Pinpoint the cell where the given text exists, returning its [X, Y] midpoint coordinate. 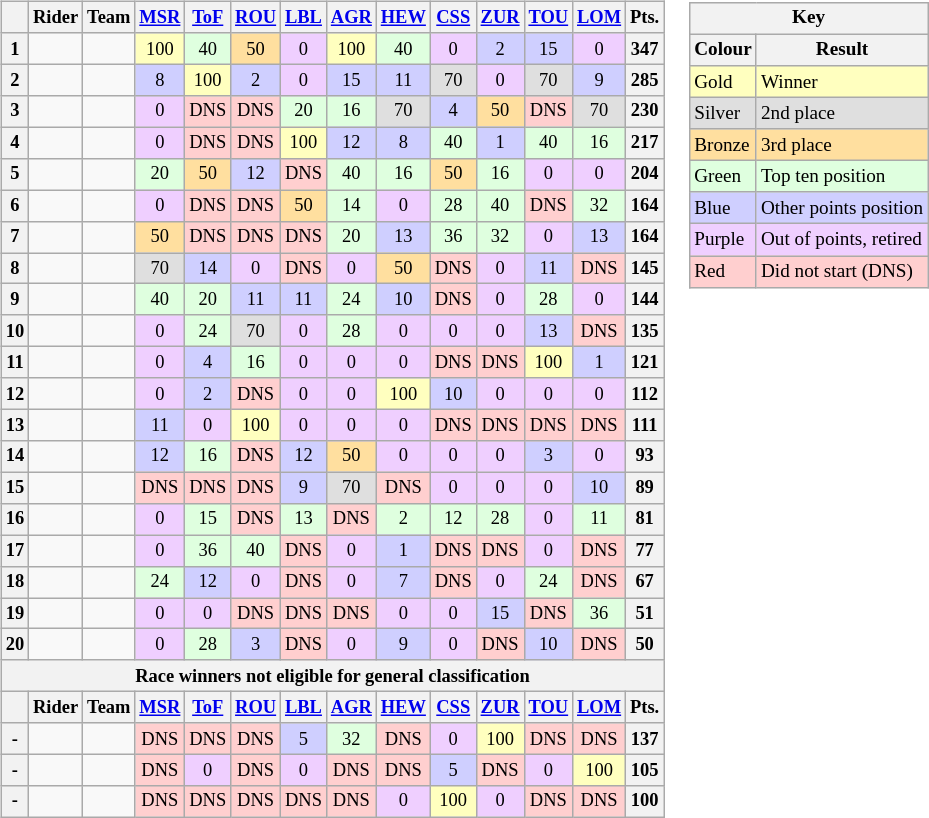
6 [14, 206]
347 [645, 48]
89 [645, 488]
145 [645, 268]
Winner [842, 82]
77 [645, 550]
111 [645, 424]
Blue [724, 208]
121 [645, 362]
137 [645, 738]
204 [645, 174]
Bronze [724, 145]
285 [645, 80]
Top ten position [842, 177]
Result [842, 50]
17 [14, 550]
18 [14, 582]
81 [645, 518]
105 [645, 770]
Did not start (DNS) [842, 272]
Purple [724, 240]
112 [645, 394]
67 [645, 582]
Key [809, 18]
144 [645, 300]
Race winners not eligible for general classification [332, 676]
3rd place [842, 145]
Green [724, 177]
2nd place [842, 113]
51 [645, 614]
217 [645, 142]
135 [645, 330]
Out of points, retired [842, 240]
Other points position [842, 208]
19 [14, 614]
Silver [724, 113]
Colour [724, 50]
Red [724, 272]
Gold [724, 82]
230 [645, 112]
93 [645, 456]
